Capture the cell that displays the provided text and extract its [x, y] central coordinate. 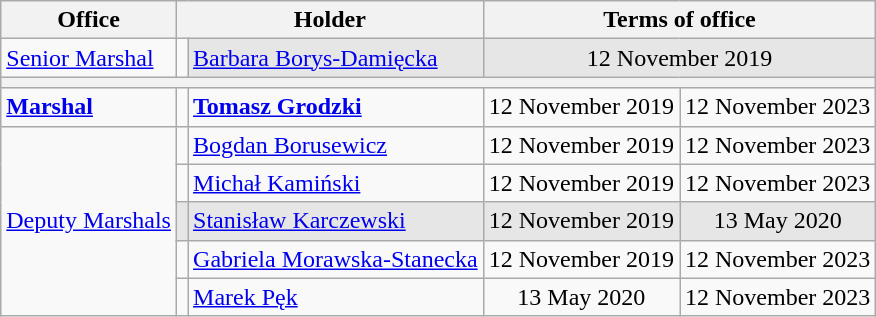
Marek Pęk [336, 297]
Marshal [89, 107]
Stanisław Karczewski [336, 221]
Tomasz Grodzki [336, 107]
Deputy Marshals [89, 221]
Gabriela Morawska-Stanecka [336, 259]
Terms of office [680, 20]
Senior Marshal [89, 58]
Bogdan Borusewicz [336, 145]
Office [89, 20]
Barbara Borys-Damięcka [336, 58]
Michał Kamiński [336, 183]
Holder [330, 20]
